For the text-containing cell, return its midpoint in [x, y] coordinate format. 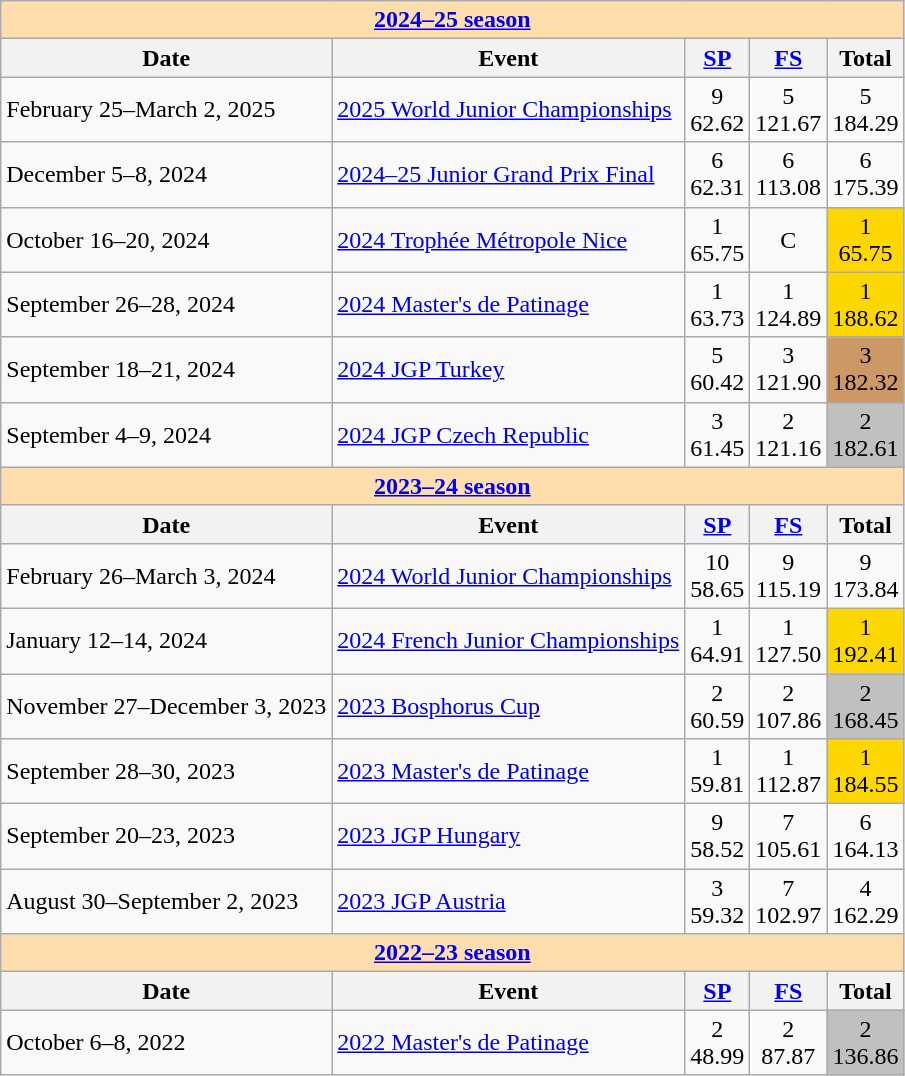
2 107.86 [788, 706]
6 113.08 [788, 174]
5 60.42 [718, 370]
2023 JGP Hungary [508, 836]
2 60.59 [718, 706]
August 30–September 2, 2023 [166, 902]
1 192.41 [866, 640]
1 59.81 [718, 772]
1 112.87 [788, 772]
1 127.50 [788, 640]
7 102.97 [788, 902]
1 63.73 [718, 304]
September 28–30, 2023 [166, 772]
September 20–23, 2023 [166, 836]
2024–25 season [452, 20]
September 4–9, 2024 [166, 434]
5 121.67 [788, 110]
February 26–March 3, 2024 [166, 576]
November 27–December 3, 2023 [166, 706]
September 26–28, 2024 [166, 304]
2022 Master's de Patinage [508, 1042]
6 164.13 [866, 836]
7 105.61 [788, 836]
C [788, 240]
January 12–14, 2024 [166, 640]
2024–25 Junior Grand Prix Final [508, 174]
1 64.91 [718, 640]
3 61.45 [718, 434]
2023 Master's de Patinage [508, 772]
6 175.39 [866, 174]
December 5–8, 2024 [166, 174]
2 182.61 [866, 434]
1 188.62 [866, 304]
October 16–20, 2024 [166, 240]
9 62.62 [718, 110]
10 58.65 [718, 576]
2024 JGP Turkey [508, 370]
5 184.29 [866, 110]
2023 JGP Austria [508, 902]
6 62.31 [718, 174]
2023–24 season [452, 486]
2 87.87 [788, 1042]
2022–23 season [452, 953]
2 136.86 [866, 1042]
2 168.45 [866, 706]
1 124.89 [788, 304]
2024 French Junior Championships [508, 640]
1 184.55 [866, 772]
2024 Trophée Métropole Nice [508, 240]
2025 World Junior Championships [508, 110]
2023 Bosphorus Cup [508, 706]
2024 JGP Czech Republic [508, 434]
2 121.16 [788, 434]
4 162.29 [866, 902]
3 182.32 [866, 370]
9 58.52 [718, 836]
2024 World Junior Championships [508, 576]
9 115.19 [788, 576]
3 121.90 [788, 370]
3 59.32 [718, 902]
September 18–21, 2024 [166, 370]
9 173.84 [866, 576]
2 48.99 [718, 1042]
2024 Master's de Patinage [508, 304]
October 6–8, 2022 [166, 1042]
February 25–March 2, 2025 [166, 110]
